From the cell containing the given text, extract its center point as [X, Y] coordinate. 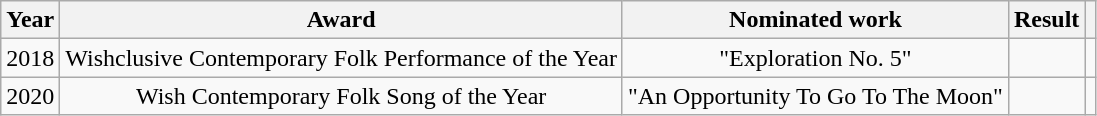
2020 [30, 96]
"Exploration No. 5" [815, 58]
Wish Contemporary Folk Song of the Year [342, 96]
Result [1046, 20]
2018 [30, 58]
Award [342, 20]
Nominated work [815, 20]
Wishclusive Contemporary Folk Performance of the Year [342, 58]
Year [30, 20]
"An Opportunity To Go To The Moon" [815, 96]
